Search for the cell housing the specified text and yield its [X, Y] center coordinate. 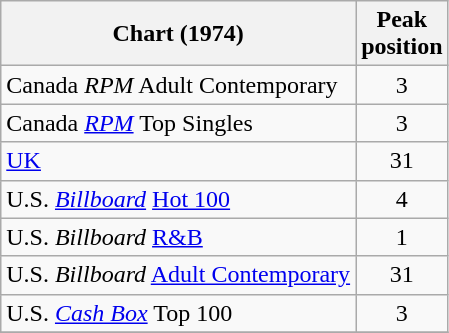
Chart (1974) [178, 34]
U.S. Cash Box Top 100 [178, 313]
Canada RPM Adult Contemporary [178, 85]
1 [402, 237]
UK [178, 161]
Canada RPM Top Singles [178, 123]
U.S. Billboard Hot 100 [178, 199]
Peakposition [402, 34]
U.S. Billboard Adult Contemporary [178, 275]
U.S. Billboard R&B [178, 237]
4 [402, 199]
